For the text-containing cell, return its midpoint in [X, Y] coordinate format. 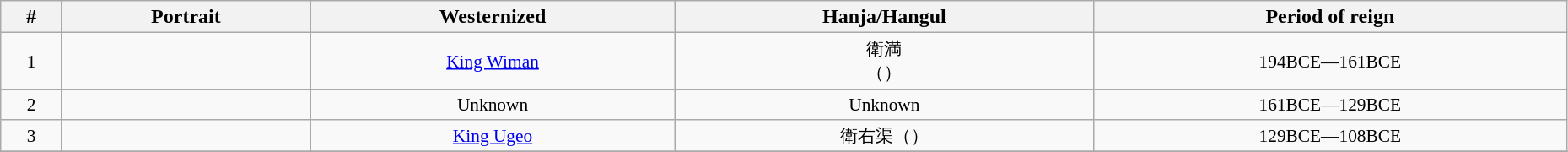
# [31, 17]
Hanja/Hangul [884, 17]
King Ugeo [493, 135]
衛満（） [884, 61]
衛右渠（） [884, 135]
Portrait [186, 17]
129BCE—108BCE [1329, 135]
Westernized [493, 17]
1 [31, 61]
Period of reign [1329, 17]
King Wiman [493, 61]
194BCE—161BCE [1329, 61]
2 [31, 105]
3 [31, 135]
161BCE—129BCE [1329, 105]
